Capture the cell that displays the provided text and extract its [X, Y] central coordinate. 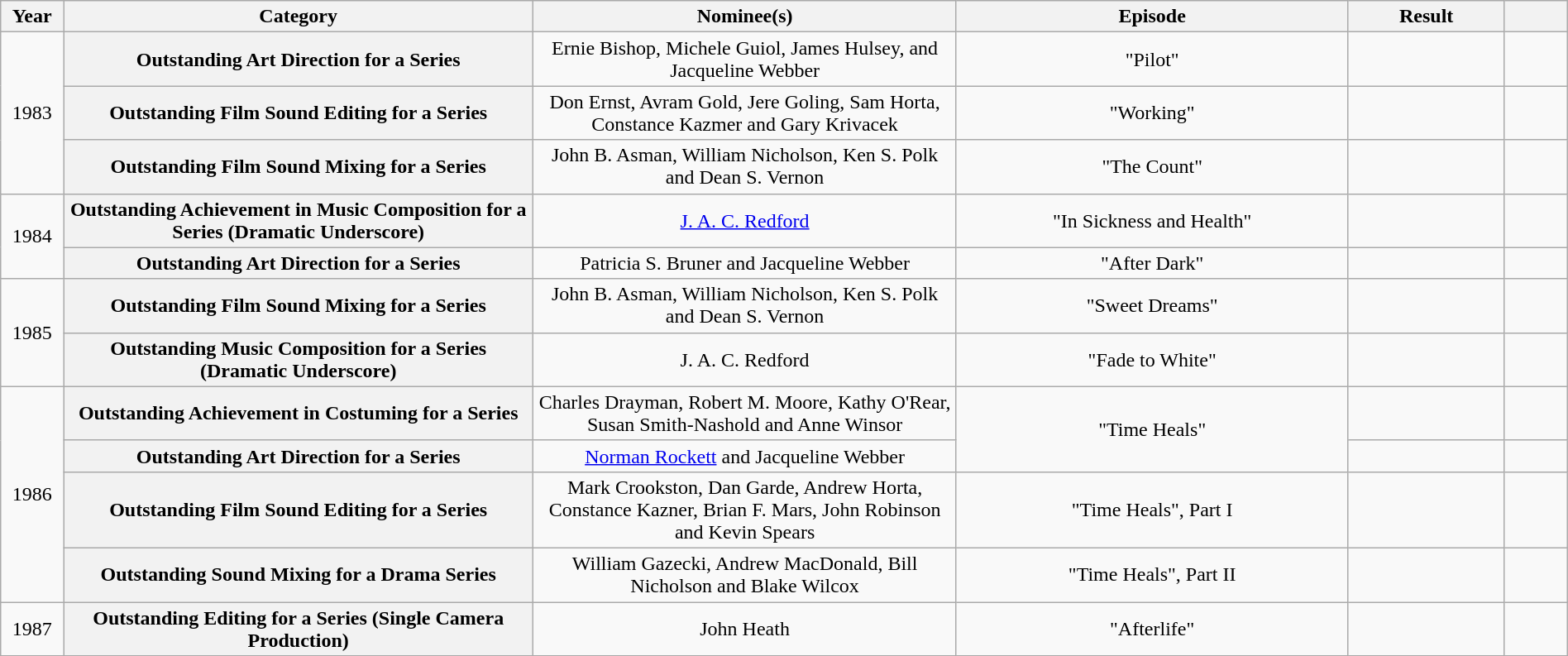
1986 [32, 494]
Norman Rockett and Jacqueline Webber [745, 456]
1984 [32, 237]
Patricia S. Bruner and Jacqueline Webber [745, 263]
Outstanding Achievement in Costuming for a Series [299, 414]
Category [299, 17]
"In Sickness and Health" [1152, 220]
Outstanding Sound Mixing for a Drama Series [299, 574]
1985 [32, 333]
"After Dark" [1152, 263]
Charles Drayman, Robert M. Moore, Kathy O'Rear, Susan Smith-Nashold and Anne Winsor [745, 414]
Outstanding Achievement in Music Composition for a Series (Dramatic Underscore) [299, 220]
"Sweet Dreams" [1152, 306]
"The Count" [1152, 167]
Nominee(s) [745, 17]
Outstanding Editing for a Series (Single Camera Production) [299, 629]
Year [32, 17]
1983 [32, 113]
Don Ernst, Avram Gold, Jere Goling, Sam Horta, Constance Kazmer and Gary Krivacek [745, 113]
Episode [1152, 17]
"Working" [1152, 113]
"Time Heals" [1152, 429]
"Afterlife" [1152, 629]
Result [1426, 17]
John Heath [745, 629]
Mark Crookston, Dan Garde, Andrew Horta, Constance Kazner, Brian F. Mars, John Robinson and Kevin Spears [745, 510]
William Gazecki, Andrew MacDonald, Bill Nicholson and Blake Wilcox [745, 574]
"Fade to White" [1152, 359]
"Pilot" [1152, 60]
"Time Heals", Part II [1152, 574]
1987 [32, 629]
Ernie Bishop, Michele Guiol, James Hulsey, and Jacqueline Webber [745, 60]
"Time Heals", Part I [1152, 510]
Outstanding Music Composition for a Series (Dramatic Underscore) [299, 359]
